Extract the [x, y] coordinate from the center of the cell holding the provided text.  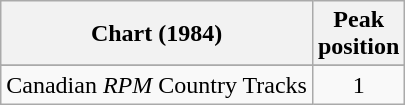
Canadian RPM Country Tracks [157, 85]
1 [358, 85]
Chart (1984) [157, 34]
Peakposition [358, 34]
